Search for the cell housing the specified text and yield its [X, Y] center coordinate. 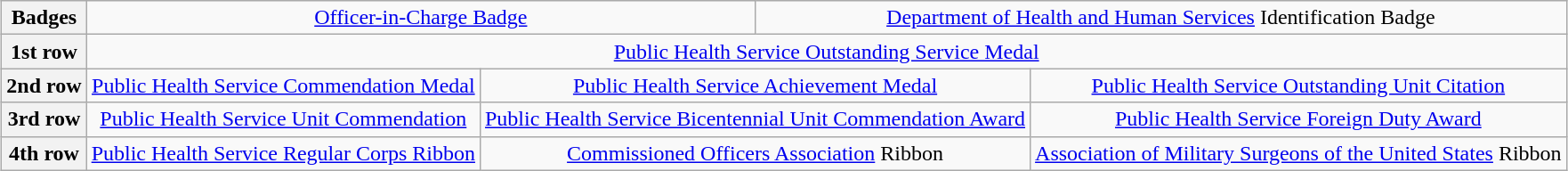
Association of Military Surgeons of the United States Ribbon [1299, 153]
Public Health Service Foreign Duty Award [1299, 119]
Badges [44, 18]
Public Health Service Outstanding Unit Citation [1299, 85]
Public Health Service Achievement Medal [755, 85]
1st row [44, 52]
Public Health Service Unit Commendation [283, 119]
Commissioned Officers Association Ribbon [755, 153]
Public Health Service Outstanding Service Medal [826, 52]
Public Health Service Commendation Medal [283, 85]
Officer-in-Charge Badge [420, 18]
Department of Health and Human Services Identification Badge [1161, 18]
Public Health Service Regular Corps Ribbon [283, 153]
3rd row [44, 119]
Public Health Service Bicentennial Unit Commendation Award [755, 119]
2nd row [44, 85]
4th row [44, 153]
